Output the (X, Y) coordinate of the center of the cell containing the given text.  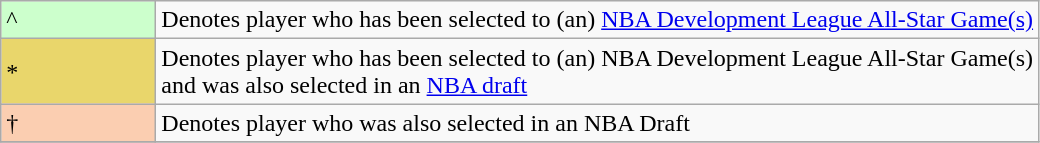
Denotes player who has been selected to (an) NBA Development League All-Star Game(s) (598, 20)
Denotes player who has been selected to (an) NBA Development League All-Star Game(s) and was also selected in an NBA draft (598, 72)
* (78, 72)
Denotes player who was also selected in an NBA Draft (598, 123)
^ (78, 20)
† (78, 123)
